Output the [x, y] coordinate of the center of the cell containing the given text.  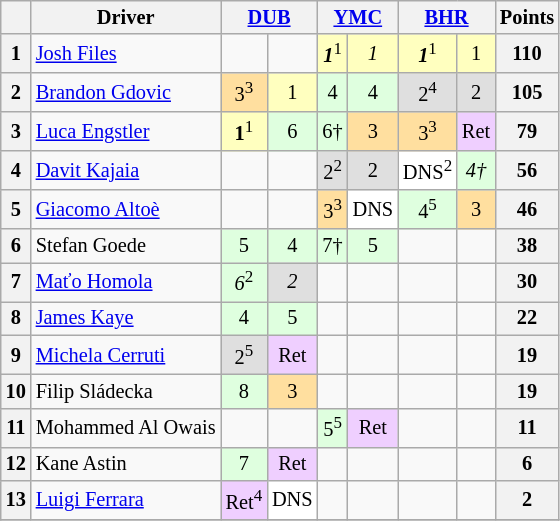
Davit Kajaia [126, 170]
6† [333, 132]
Mohammed Al Owais [126, 428]
Driver [126, 17]
Luca Engstler [126, 132]
BHR [446, 17]
Kane Astin [126, 464]
30 [527, 282]
25 [244, 354]
Michela Cerruti [126, 354]
79 [527, 132]
Stefan Goede [126, 246]
Points [527, 17]
13 [16, 500]
110 [527, 54]
10 [16, 391]
Brandon Gdovic [126, 92]
DUB [270, 17]
James Kaye [126, 318]
Luigi Ferrara [126, 500]
7† [333, 246]
YMC [358, 17]
45 [428, 210]
56 [527, 170]
38 [527, 246]
105 [527, 92]
Ret4 [244, 500]
12 [16, 464]
Giacomo Altoè [126, 210]
Josh Files [126, 54]
55 [333, 428]
9 [16, 354]
24 [428, 92]
62 [244, 282]
Filip Sládecka [126, 391]
DNS2 [428, 170]
Maťo Homola [126, 282]
4† [476, 170]
46 [527, 210]
